Determine the [x, y] coordinate at the center of the cell enclosing the given text.  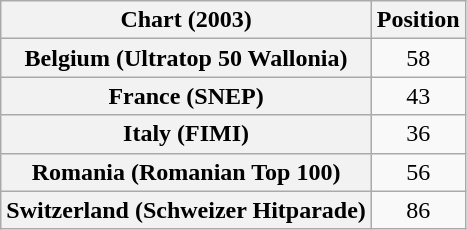
58 [418, 58]
Switzerland (Schweizer Hitparade) [186, 210]
Belgium (Ultratop 50 Wallonia) [186, 58]
Romania (Romanian Top 100) [186, 172]
43 [418, 96]
Position [418, 20]
86 [418, 210]
Italy (FIMI) [186, 134]
France (SNEP) [186, 96]
Chart (2003) [186, 20]
56 [418, 172]
36 [418, 134]
